Return the [X, Y] coordinate for the center point of the cell that contains the specified text.  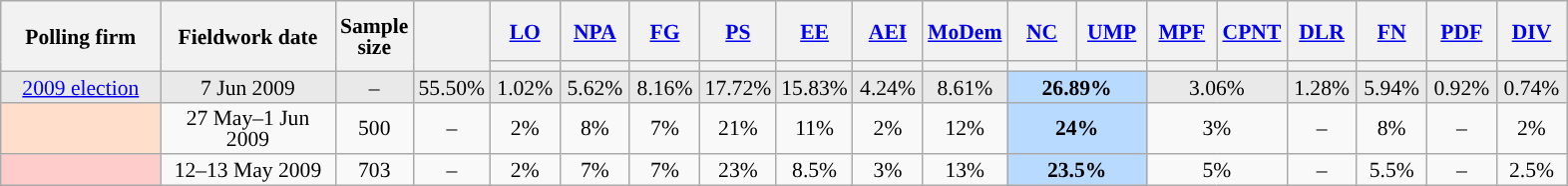
26.89% [1077, 86]
EE [814, 31]
8.16% [664, 86]
0.92% [1461, 86]
NC [1042, 31]
55.50% [451, 86]
23% [738, 170]
MPF [1182, 31]
12–13 May 2009 [247, 170]
23.5% [1077, 170]
Polling firm [81, 36]
PDF [1461, 31]
7 Jun 2009 [247, 86]
5% [1217, 170]
PS [738, 31]
4.24% [888, 86]
24% [1077, 128]
NPA [594, 31]
703 [374, 170]
DLR [1322, 31]
CPNT [1252, 31]
2009 election [81, 86]
MoDem [965, 31]
27 May–1 Jun 2009 [247, 128]
2.5% [1531, 170]
15.83% [814, 86]
UMP [1112, 31]
0.74% [1531, 86]
FN [1391, 31]
Samplesize [374, 36]
1.28% [1322, 86]
11% [814, 128]
12% [965, 128]
DIV [1531, 31]
5.5% [1391, 170]
5.62% [594, 86]
LO [525, 31]
Fieldwork date [247, 36]
AEI [888, 31]
8.61% [965, 86]
13% [965, 170]
FG [664, 31]
5.94% [1391, 86]
21% [738, 128]
500 [374, 128]
8.5% [814, 170]
1.02% [525, 86]
3.06% [1217, 86]
17.72% [738, 86]
